Scan for the cell matching the given text and deliver its (x, y) coordinate at center. 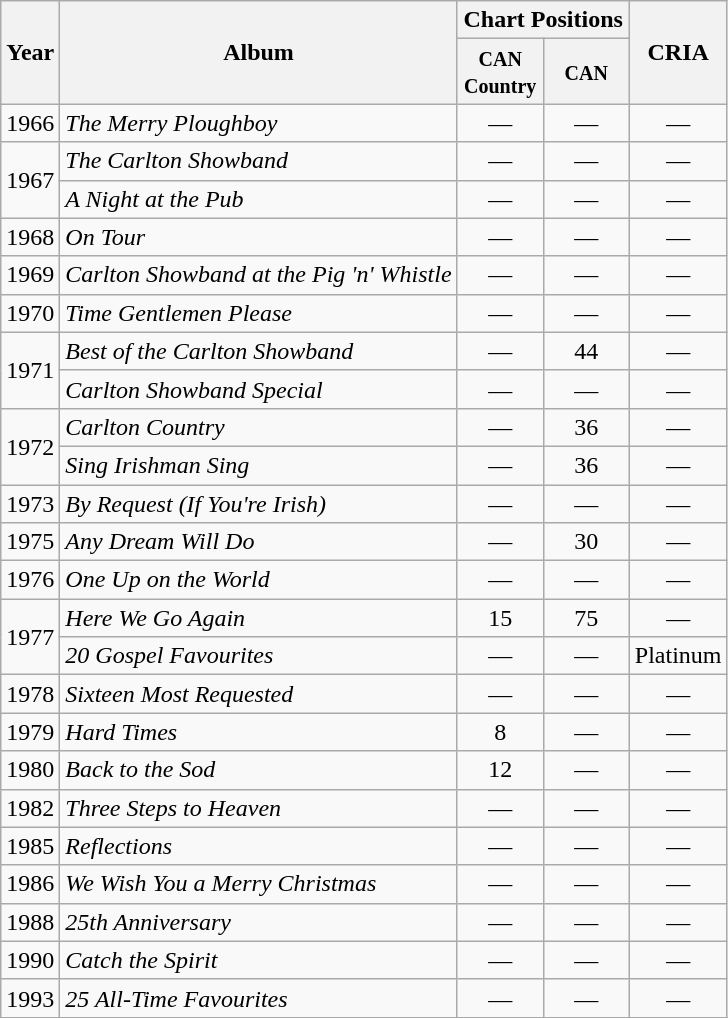
Sixteen Most Requested (258, 694)
1966 (30, 123)
CRIA (678, 52)
44 (586, 351)
Chart Positions (543, 20)
Time Gentlemen Please (258, 313)
1990 (30, 960)
15 (500, 618)
1985 (30, 846)
30 (586, 542)
Catch the Spirit (258, 960)
Reflections (258, 846)
We Wish You a Merry Christmas (258, 884)
On Tour (258, 237)
1967 (30, 180)
Carlton Showband Special (258, 389)
1977 (30, 637)
1972 (30, 446)
1970 (30, 313)
25 All-Time Favourites (258, 998)
Best of the Carlton Showband (258, 351)
Here We Go Again (258, 618)
1986 (30, 884)
By Request (If You're Irish) (258, 503)
1975 (30, 542)
1980 (30, 770)
Platinum (678, 656)
1973 (30, 503)
CAN Country (500, 72)
8 (500, 732)
1988 (30, 922)
One Up on the World (258, 580)
Carlton Country (258, 427)
1971 (30, 370)
1979 (30, 732)
Year (30, 52)
75 (586, 618)
Carlton Showband at the Pig 'n' Whistle (258, 275)
The Merry Ploughboy (258, 123)
CAN (586, 72)
1969 (30, 275)
1993 (30, 998)
A Night at the Pub (258, 199)
Any Dream Will Do (258, 542)
Hard Times (258, 732)
1982 (30, 808)
12 (500, 770)
1976 (30, 580)
Back to the Sod (258, 770)
Sing Irishman Sing (258, 465)
The Carlton Showband (258, 161)
1978 (30, 694)
Three Steps to Heaven (258, 808)
20 Gospel Favourites (258, 656)
1968 (30, 237)
25th Anniversary (258, 922)
Album (258, 52)
